Return the [X, Y] coordinate for the center point of the cell that contains the specified text.  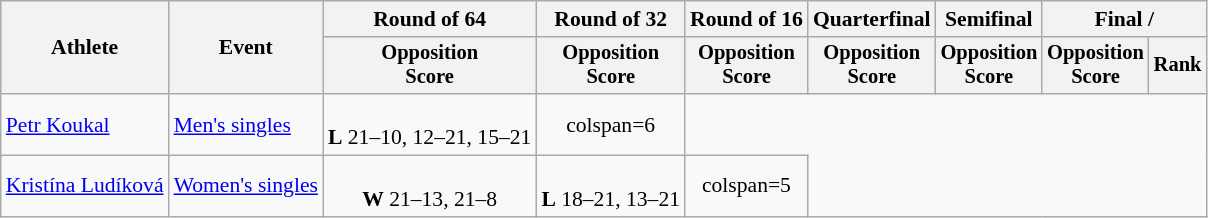
Event [246, 48]
W 21–13, 21–8 [430, 186]
Semifinal [990, 19]
Round of 32 [610, 19]
Men's singles [246, 124]
Kristína Ludíková [85, 186]
colspan=6 [610, 124]
Round of 16 [746, 19]
Petr Koukal [85, 124]
L 21–10, 12–21, 15–21 [430, 124]
colspan=5 [746, 186]
Round of 64 [430, 19]
Athlete [85, 48]
Women's singles [246, 186]
Final / [1124, 19]
Rank [1178, 66]
Quarterfinal [872, 19]
L 18–21, 13–21 [610, 186]
